Pinpoint the cell where the given text exists, returning its (x, y) midpoint coordinate. 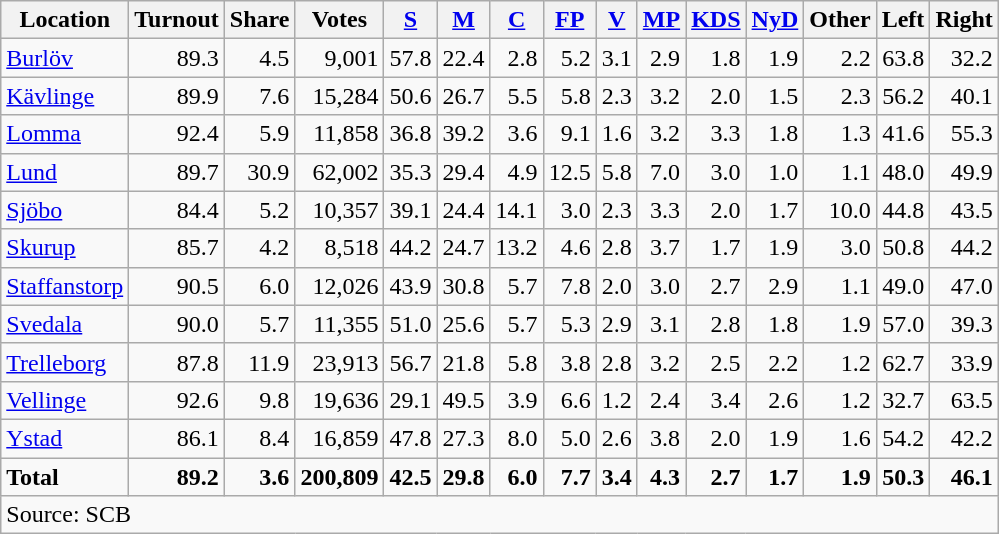
13.2 (516, 248)
11,858 (340, 134)
57.8 (410, 58)
30.8 (464, 286)
44.8 (903, 210)
62,002 (340, 172)
54.2 (903, 438)
4.6 (570, 248)
9.8 (260, 400)
11.9 (260, 362)
Kävlinge (65, 96)
27.3 (464, 438)
1.5 (775, 96)
10,357 (340, 210)
63.5 (964, 400)
29.8 (464, 477)
19,636 (340, 400)
12,026 (340, 286)
87.8 (177, 362)
9.1 (570, 134)
22.4 (464, 58)
92.6 (177, 400)
90.5 (177, 286)
48.0 (903, 172)
V (616, 20)
63.8 (903, 58)
26.7 (464, 96)
50.6 (410, 96)
200,809 (340, 477)
47.8 (410, 438)
Source: SCB (500, 515)
Skurup (65, 248)
12.5 (570, 172)
56.7 (410, 362)
1.0 (775, 172)
15,284 (340, 96)
8.0 (516, 438)
Trelleborg (65, 362)
25.6 (464, 324)
49.0 (903, 286)
Turnout (177, 20)
49.9 (964, 172)
7.7 (570, 477)
1.3 (840, 134)
51.0 (410, 324)
39.3 (964, 324)
5.9 (260, 134)
2.4 (661, 400)
10.0 (840, 210)
Location (65, 20)
Share (260, 20)
36.8 (410, 134)
43.9 (410, 286)
49.5 (464, 400)
89.9 (177, 96)
Right (964, 20)
46.1 (964, 477)
35.3 (410, 172)
24.4 (464, 210)
21.8 (464, 362)
Sjöbo (65, 210)
C (516, 20)
62.7 (903, 362)
9,001 (340, 58)
30.9 (260, 172)
2.5 (716, 362)
7.0 (661, 172)
5.5 (516, 96)
40.1 (964, 96)
32.7 (903, 400)
89.2 (177, 477)
84.4 (177, 210)
Total (65, 477)
42.2 (964, 438)
23,913 (340, 362)
4.3 (661, 477)
7.8 (570, 286)
KDS (716, 20)
90.0 (177, 324)
Other (840, 20)
4.5 (260, 58)
50.8 (903, 248)
M (464, 20)
39.1 (410, 210)
24.7 (464, 248)
FP (570, 20)
NyD (775, 20)
4.9 (516, 172)
Ystad (65, 438)
Votes (340, 20)
MP (661, 20)
5.0 (570, 438)
3.7 (661, 248)
89.7 (177, 172)
14.1 (516, 210)
86.1 (177, 438)
8,518 (340, 248)
50.3 (903, 477)
Left (903, 20)
56.2 (903, 96)
Lund (65, 172)
Vellinge (65, 400)
5.3 (570, 324)
41.6 (903, 134)
16,859 (340, 438)
Staffanstorp (65, 286)
29.1 (410, 400)
55.3 (964, 134)
8.4 (260, 438)
89.3 (177, 58)
6.6 (570, 400)
92.4 (177, 134)
Burlöv (65, 58)
47.0 (964, 286)
39.2 (464, 134)
Lomma (65, 134)
S (410, 20)
4.2 (260, 248)
7.6 (260, 96)
32.2 (964, 58)
11,355 (340, 324)
33.9 (964, 362)
42.5 (410, 477)
43.5 (964, 210)
29.4 (464, 172)
85.7 (177, 248)
3.9 (516, 400)
57.0 (903, 324)
Svedala (65, 324)
